Provide the [x, y] coordinate of the cell's center where the given text is located.  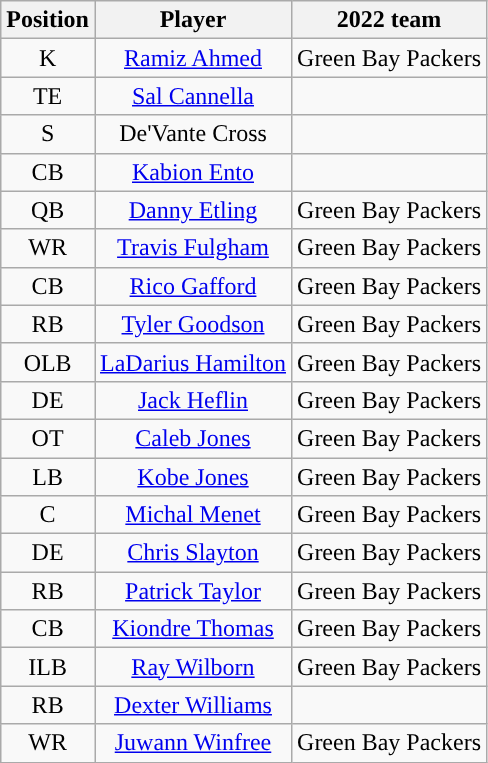
Dexter Williams [192, 705]
Player [192, 20]
Jack Heflin [192, 400]
Juwann Winfree [192, 743]
S [48, 134]
Sal Cannella [192, 96]
Ramiz Ahmed [192, 58]
ILB [48, 667]
Kiondre Thomas [192, 629]
Kobe Jones [192, 477]
Michal Menet [192, 515]
Ray Wilborn [192, 667]
Tyler Goodson [192, 324]
Danny Etling [192, 210]
LB [48, 477]
C [48, 515]
Kabion Ento [192, 172]
OT [48, 438]
K [48, 58]
LaDarius Hamilton [192, 362]
Travis Fulgham [192, 248]
De'Vante Cross [192, 134]
Rico Gafford [192, 286]
Chris Slayton [192, 553]
2022 team [390, 20]
TE [48, 96]
Caleb Jones [192, 438]
Position [48, 20]
Patrick Taylor [192, 591]
QB [48, 210]
OLB [48, 362]
